Capture the cell that displays the provided text and extract its (X, Y) central coordinate. 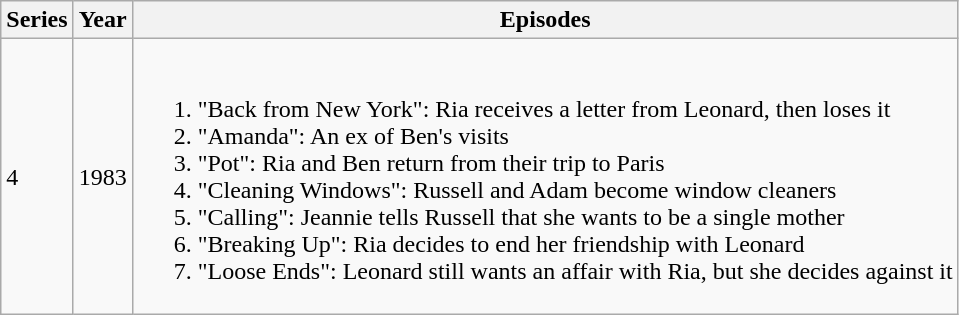
Series (37, 20)
Year (102, 20)
Episodes (545, 20)
1983 (102, 176)
4 (37, 176)
